Capture the cell that displays the provided text and extract its [x, y] central coordinate. 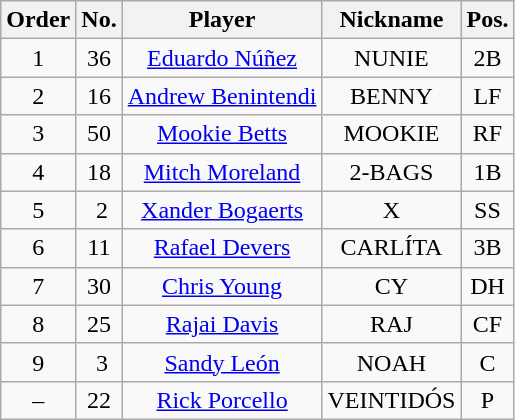
Rajai Davis [222, 324]
7 [38, 286]
CY [392, 286]
CF [488, 324]
8 [38, 324]
MOOKIE [392, 134]
2-BAGS [392, 172]
C [488, 362]
CARLÍTA [392, 248]
Chris Young [222, 286]
Eduardo Núñez [222, 58]
25 [99, 324]
5 [38, 210]
16 [99, 96]
NOAH [392, 362]
No. [99, 20]
RF [488, 134]
– [38, 400]
Rick Porcello [222, 400]
30 [99, 286]
Player [222, 20]
9 [38, 362]
SS [488, 210]
VEINTIDÓS [392, 400]
LF [488, 96]
Pos. [488, 20]
18 [99, 172]
36 [99, 58]
X [392, 210]
RAJ [392, 324]
3B [488, 248]
Mitch Moreland [222, 172]
50 [99, 134]
NUNIE [392, 58]
2B [488, 58]
Order [38, 20]
P [488, 400]
22 [99, 400]
BENNY [392, 96]
6 [38, 248]
Nickname [392, 20]
Xander Bogaerts [222, 210]
Rafael Devers [222, 248]
Mookie Betts [222, 134]
11 [99, 248]
Sandy León [222, 362]
DH [488, 286]
1B [488, 172]
4 [38, 172]
Andrew Benintendi [222, 96]
1 [38, 58]
